Locate the cell with the specified text and output its [X, Y] center coordinate. 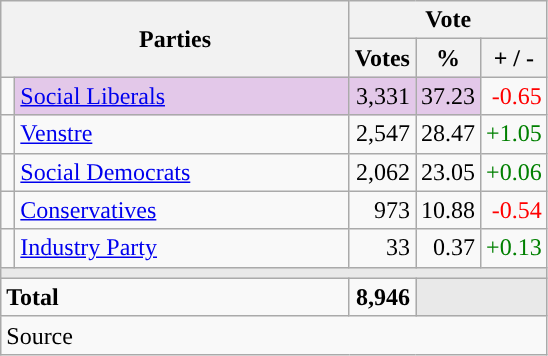
+0.13 [514, 248]
+ / - [514, 58]
Social Liberals [182, 96]
0.37 [448, 248]
Parties [176, 39]
Conservatives [182, 210]
Vote [448, 20]
Social Democrats [182, 172]
Source [274, 335]
+1.05 [514, 134]
Total [176, 297]
28.47 [448, 134]
+0.06 [514, 172]
23.05 [448, 172]
-0.54 [514, 210]
33 [382, 248]
2,547 [382, 134]
37.23 [448, 96]
10.88 [448, 210]
% [448, 58]
Venstre [182, 134]
3,331 [382, 96]
-0.65 [514, 96]
973 [382, 210]
8,946 [382, 297]
Votes [382, 58]
Industry Party [182, 248]
2,062 [382, 172]
